Scan for the cell matching the given text and deliver its (X, Y) coordinate at center. 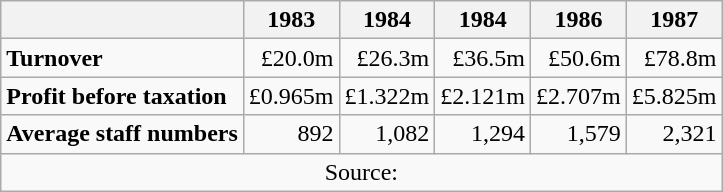
Profit before taxation (122, 96)
1986 (579, 20)
1,082 (387, 134)
2,321 (674, 134)
£2.121m (483, 96)
£36.5m (483, 58)
1,294 (483, 134)
£2.707m (579, 96)
£26.3m (387, 58)
1,579 (579, 134)
£50.6m (579, 58)
Turnover (122, 58)
£20.0m (291, 58)
£5.825m (674, 96)
£1.322m (387, 96)
£0.965m (291, 96)
1987 (674, 20)
Source: (362, 172)
1983 (291, 20)
£78.8m (674, 58)
Average staff numbers (122, 134)
892 (291, 134)
